Extract the (x, y) coordinate from the center of the cell holding the provided text.  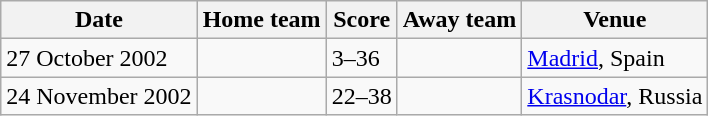
Date (99, 20)
27 October 2002 (99, 58)
22–38 (362, 96)
Krasnodar, Russia (615, 96)
Madrid, Spain (615, 58)
Away team (460, 20)
Venue (615, 20)
24 November 2002 (99, 96)
Home team (262, 20)
Score (362, 20)
3–36 (362, 58)
